Provide the (X, Y) coordinate of the cell's center where the given text is located.  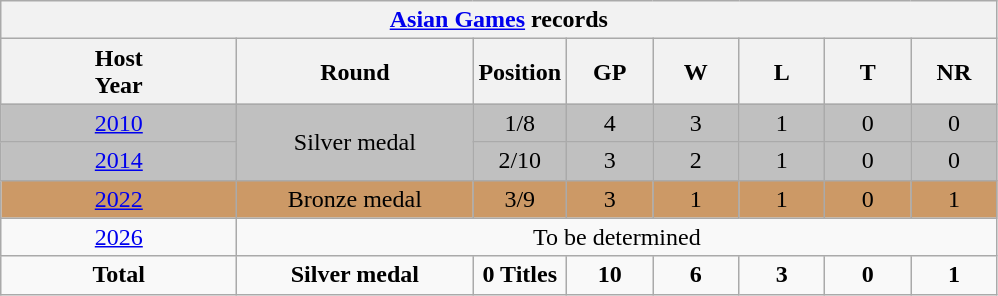
GP (610, 72)
HostYear (119, 72)
Bronze medal (355, 199)
NR (954, 72)
Position (520, 72)
2/10 (520, 161)
0 Titles (520, 275)
W (696, 72)
4 (610, 123)
Round (355, 72)
1/8 (520, 123)
6 (696, 275)
10 (610, 275)
2022 (119, 199)
2 (696, 161)
2026 (119, 237)
To be determined (617, 237)
Total (119, 275)
3/9 (520, 199)
T (868, 72)
2010 (119, 123)
L (782, 72)
Asian Games records (499, 20)
2014 (119, 161)
